Output the [X, Y] coordinate of the center of the cell containing the given text.  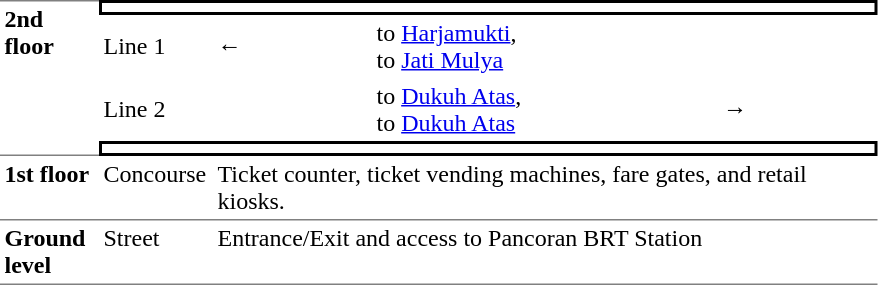
Line 2 [156, 110]
to Harjamukti, to Jati Mulya [545, 46]
Concourse [156, 188]
Ground level [50, 252]
← [292, 46]
→ [798, 110]
Street [156, 252]
Entrance/Exit and access to Pancoran BRT Station [545, 252]
to Dukuh Atas, to Dukuh Atas [545, 110]
1st floor [50, 188]
2nd floor [50, 78]
Line 1 [156, 46]
Ticket counter, ticket vending machines, fare gates, and retail kiosks. [545, 188]
